Output the [X, Y] coordinate of the center of the cell containing the given text.  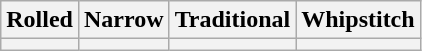
Traditional [232, 20]
Rolled [40, 20]
Whipstitch [358, 20]
Narrow [124, 20]
